Search for the cell housing the specified text and yield its [X, Y] center coordinate. 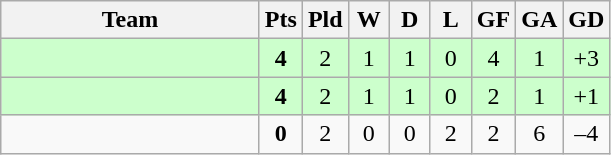
GA [540, 20]
W [368, 20]
GF [493, 20]
6 [540, 134]
+3 [586, 58]
+1 [586, 96]
L [450, 20]
D [410, 20]
Pld [325, 20]
GD [586, 20]
–4 [586, 134]
Pts [280, 20]
Team [130, 20]
